For the text-containing cell, return its midpoint in (x, y) coordinate format. 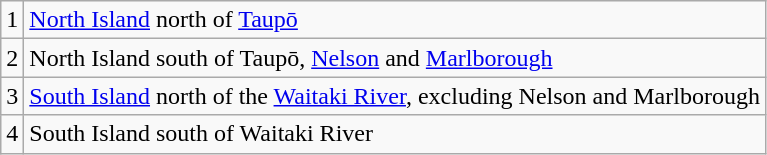
4 (12, 134)
North Island south of Taupō, Nelson and Marlborough (395, 58)
South Island north of the Waitaki River, excluding Nelson and Marlborough (395, 96)
2 (12, 58)
South Island south of Waitaki River (395, 134)
3 (12, 96)
North Island north of Taupō (395, 20)
1 (12, 20)
